Extract the (X, Y) coordinate from the center of the cell holding the provided text.  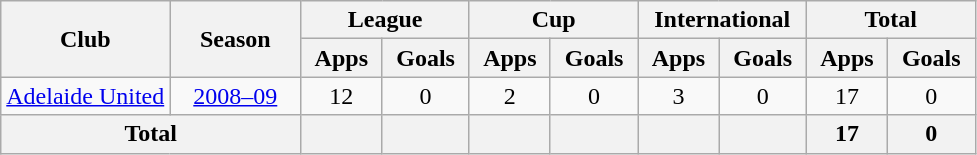
12 (342, 96)
2 (510, 96)
Adelaide United (86, 96)
2008–09 (236, 96)
Cup (554, 20)
Season (236, 39)
International (722, 20)
League (386, 20)
Club (86, 39)
3 (678, 96)
